Detect which cell encompasses the target text, then output its [X, Y] center coordinate. 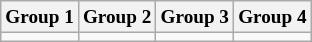
Group 2 [117, 17]
Group 1 [40, 17]
Group 4 [273, 17]
Group 3 [195, 17]
